Locate the cell with the specified text and output its (X, Y) center coordinate. 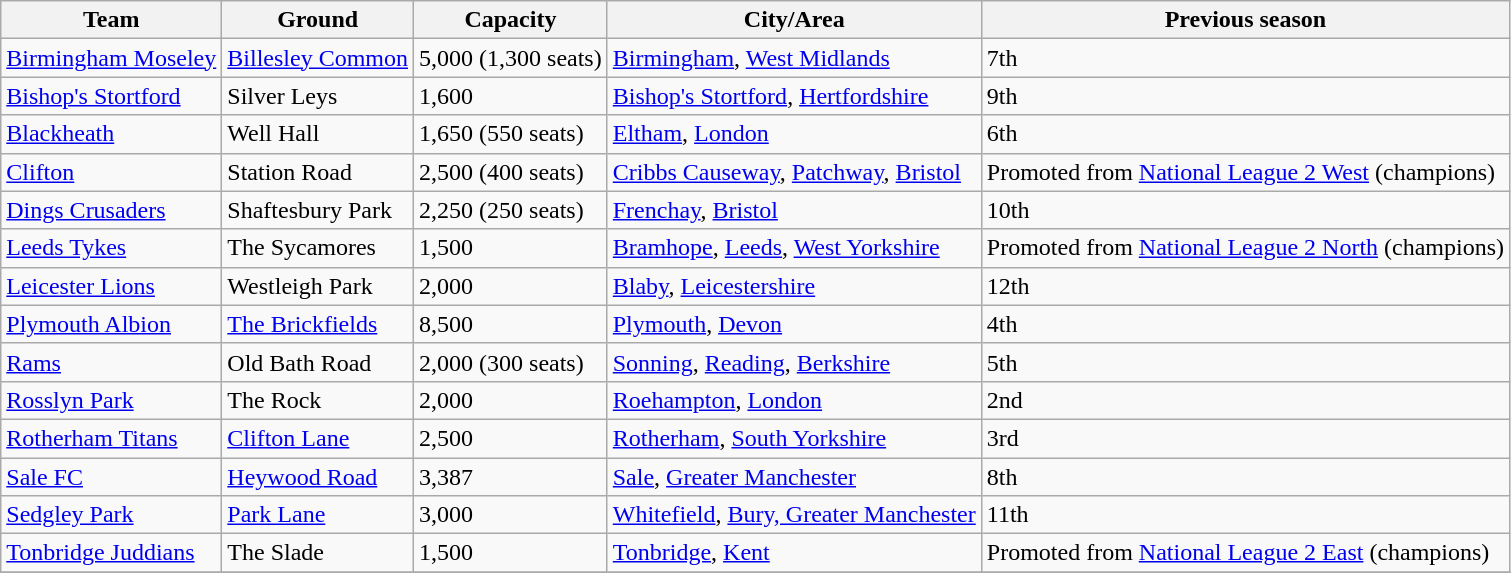
Tonbridge Juddians (112, 553)
2,500 (400 seats) (511, 172)
Park Lane (318, 515)
Clifton Lane (318, 438)
Leeds Tykes (112, 248)
8,500 (511, 324)
Roehampton, London (794, 400)
3,000 (511, 515)
The Sycamores (318, 248)
11th (1245, 515)
3,387 (511, 477)
Sedgley Park (112, 515)
Sale FC (112, 477)
2,250 (250 seats) (511, 210)
Ground (318, 20)
Birmingham Moseley (112, 58)
4th (1245, 324)
Bramhope, Leeds, West Yorkshire (794, 248)
Sonning, Reading, Berkshire (794, 362)
Rams (112, 362)
Sale, Greater Manchester (794, 477)
Blaby, Leicestershire (794, 286)
Blackheath (112, 134)
City/Area (794, 20)
Westleigh Park (318, 286)
Cribbs Causeway, Patchway, Bristol (794, 172)
Billesley Common (318, 58)
12th (1245, 286)
Plymouth, Devon (794, 324)
Shaftesbury Park (318, 210)
Promoted from National League 2 West (champions) (1245, 172)
2,500 (511, 438)
Rosslyn Park (112, 400)
6th (1245, 134)
Bishop's Stortford (112, 96)
Promoted from National League 2 North (champions) (1245, 248)
3rd (1245, 438)
Silver Leys (318, 96)
Plymouth Albion (112, 324)
Rotherham, South Yorkshire (794, 438)
Bishop's Stortford, Hertfordshire (794, 96)
2,000 (300 seats) (511, 362)
Old Bath Road (318, 362)
8th (1245, 477)
7th (1245, 58)
1,650 (550 seats) (511, 134)
Clifton (112, 172)
The Rock (318, 400)
Promoted from National League 2 East (champions) (1245, 553)
Previous season (1245, 20)
Heywood Road (318, 477)
Whitefield, Bury, Greater Manchester (794, 515)
The Brickfields (318, 324)
10th (1245, 210)
The Slade (318, 553)
9th (1245, 96)
Team (112, 20)
Station Road (318, 172)
Tonbridge, Kent (794, 553)
Birmingham, West Midlands (794, 58)
Well Hall (318, 134)
Frenchay, Bristol (794, 210)
Dings Crusaders (112, 210)
1,600 (511, 96)
Eltham, London (794, 134)
Leicester Lions (112, 286)
5th (1245, 362)
Capacity (511, 20)
Rotherham Titans (112, 438)
5,000 (1,300 seats) (511, 58)
2nd (1245, 400)
